For the text-containing cell, return its midpoint in (X, Y) coordinate format. 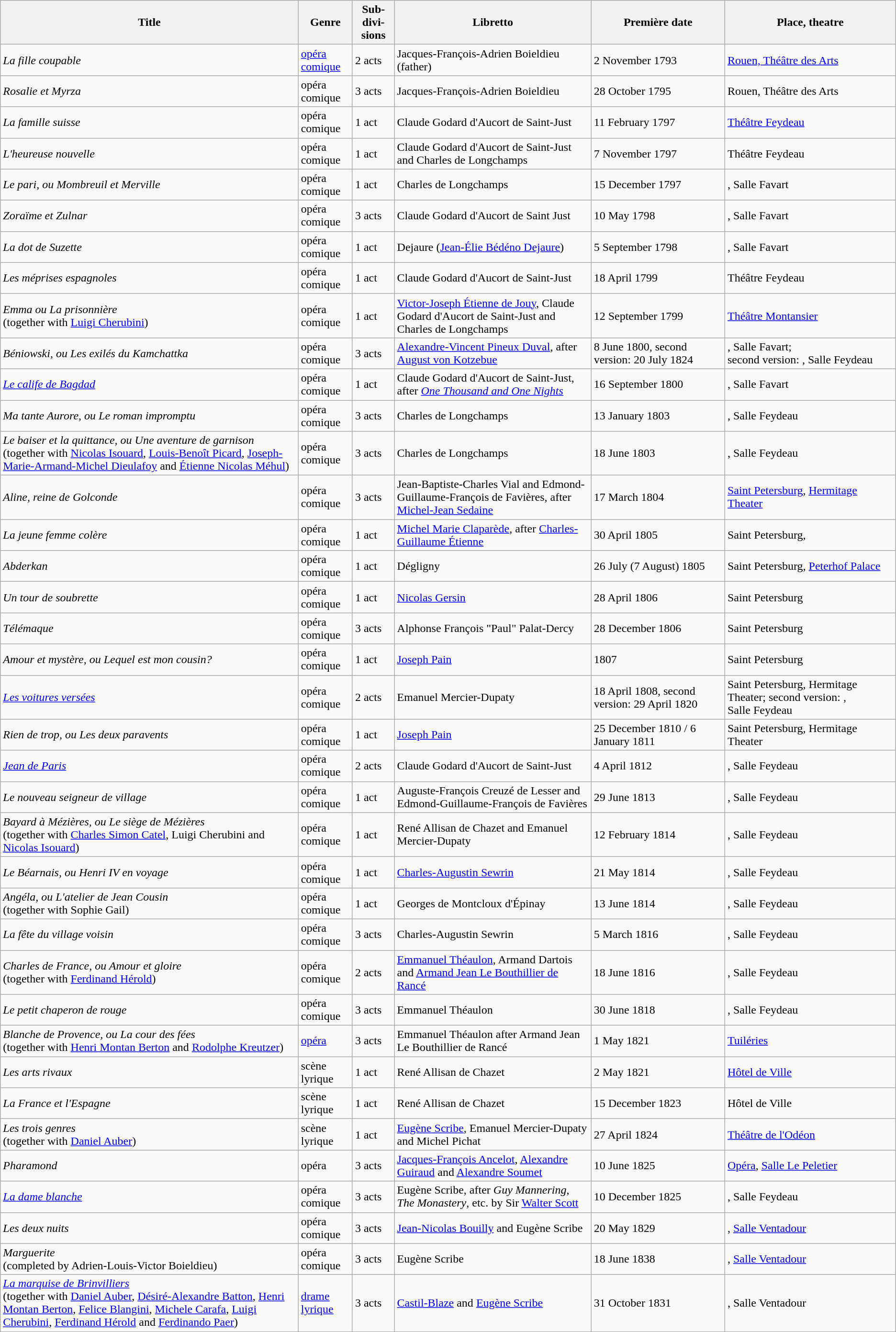
1 May 1821 (658, 1041)
Eugène Scribe, Emanuel Mercier-Dupaty and Michel Pichat (493, 1135)
La dame blanche (149, 1197)
7 November 1797 (658, 153)
26 July (7 August) 1805 (658, 566)
Dégligny (493, 566)
Emmanuel Théaulon, Armand Dartois and Armand Jean Le Bouthillier de Rancé (493, 972)
Saint Petersburg, (810, 535)
31 October 1831 (658, 1303)
Les voitures versées (149, 697)
Jean de Paris (149, 766)
2 November 1793 (658, 60)
Télémaque (149, 628)
20 May 1829 (658, 1228)
Amour et mystère, ou Lequel est mon cousin? (149, 660)
28 April 1806 (658, 598)
10 May 1798 (658, 215)
Jacques-François-Adrien Boieldieu (493, 91)
Claude Godard d'Aucort de Saint-Just and Charles de Longchamps (493, 153)
Sub­divi­sions (373, 23)
21 May 1814 (658, 872)
30 April 1805 (658, 535)
Emma ou La prisonnière(together with Luigi Cherubini) (149, 316)
La famille suisse (149, 123)
Zoraïme et Zulnar (149, 215)
8 June 1800, second version: 20 July 1824 (658, 353)
30 June 1818 (658, 1010)
La France et l'Espagne (149, 1103)
Eugène Scribe, after Guy Mannering, The Monastery, etc. by Sir Walter Scott (493, 1197)
Le calife de Bagdad (149, 384)
28 October 1795 (658, 91)
Pharamond (149, 1165)
Angéla, ou L'atelier de Jean Cousin(together with Sophie Gail) (149, 903)
Charles de France, ou Amour et gloire(together with Ferdinand Hérold) (149, 972)
Jacques-François-Adrien Boieldieu (father) (493, 60)
Nicolas Gersin (493, 598)
Title (149, 23)
drame lyrique (325, 1303)
28 December 1806 (658, 628)
Abderkan (149, 566)
1807 (658, 660)
13 January 1803 (658, 416)
Saint Petersburg, Hermitage Theater; second version: , Salle Feydeau (810, 697)
15 December 1797 (658, 185)
13 June 1814 (658, 903)
René Allisan de Chazet and Emanuel Mercier-Dupaty (493, 835)
Emanuel Mercier-Dupaty (493, 697)
Place, theatre (810, 23)
Tuiléries (810, 1041)
25 December 1810 / 6 January 1811 (658, 734)
Emmanuel Théaulon (493, 1010)
La dot de Suzette (149, 247)
Marguerite(completed by Adrien-Louis-Victor Boieldieu) (149, 1259)
Claude Godard d'Aucort de Saint Just (493, 215)
Emmanuel Théaulon after Armand Jean Le Bouthillier de Rancé (493, 1041)
17 March 1804 (658, 497)
18 June 1803 (658, 453)
Théâtre de l'Odéon (810, 1135)
Théâtre Montansier (810, 316)
Dejaure (Jean-Élie Bédéno Dejaure) (493, 247)
Saint Petersburg, Peterhof Palace (810, 566)
La jeune femme colère (149, 535)
Eugène Scribe (493, 1259)
18 June 1816 (658, 972)
Les trois genres(together with Daniel Auber) (149, 1135)
18 April 1799 (658, 278)
Georges de Montcloux d'Épinay (493, 903)
Victor-Joseph Étienne de Jouy, Claude Godard d'Aucort de Saint-Just and Charles de Longchamps (493, 316)
27 April 1824 (658, 1135)
12 September 1799 (658, 316)
2 May 1821 (658, 1072)
Michel Marie Claparède, after Charles-Guillaume Étienne (493, 535)
Jean-Baptiste-Charles Vial and Edmond-Guillaume-François de Favières, after Michel-Jean Sedaine (493, 497)
Les deux nuits (149, 1228)
Auguste-François Creuzé de Lesser and Edmond-Guillaume-François de Favières (493, 797)
Béniowski, ou Les exilés du Kamchattka (149, 353)
Bayard à Mézières, ou Le siège de Mézières(together with Charles Simon Catel, Luigi Cherubini and Nicolas Isouard) (149, 835)
5 September 1798 (658, 247)
Le petit chaperon de rouge (149, 1010)
Blanche de Provence, ou La cour des fées(together with Henri Montan Berton and Rodolphe Kreutzer) (149, 1041)
18 June 1838 (658, 1259)
Première date (658, 23)
29 June 1813 (658, 797)
Jean-Nicolas Bouilly and Eugène Scribe (493, 1228)
Rosalie et Myrza (149, 91)
Les arts rivaux (149, 1072)
Ma tante Aurore, ou Le roman impromptu (149, 416)
Opéra, Salle Le Peletier (810, 1165)
L'heureuse nouvelle (149, 153)
11 February 1797 (658, 123)
La fille coupable (149, 60)
4 April 1812 (658, 766)
Les méprises espagnoles (149, 278)
Alphonse François "Paul" Palat-Dercy (493, 628)
Libretto (493, 23)
Claude Godard d'Aucort de Saint-Just, after One Thousand and One Nights (493, 384)
Le pari, ou Mombreuil et Merville (149, 185)
10 June 1825 (658, 1165)
16 September 1800 (658, 384)
5 March 1816 (658, 935)
Castil-Blaze and Eugène Scribe (493, 1303)
12 February 1814 (658, 835)
Le nouveau seigneur de village (149, 797)
Jacques-François Ancelot, Alexandre Guiraud and Alexandre Soumet (493, 1165)
La fête du village voisin (149, 935)
10 December 1825 (658, 1197)
15 December 1823 (658, 1103)
Le Béarnais, ou Henri IV en voyage (149, 872)
Un tour de soubrette (149, 598)
18 April 1808, second version: 29 April 1820 (658, 697)
Genre (325, 23)
Alexandre-Vincent Pineux Duval, after August von Kotzebue (493, 353)
Rien de trop, ou Les deux paravents (149, 734)
, Salle Favart;second version: , Salle Feydeau (810, 353)
Aline, reine de Golconde (149, 497)
